Identify which cell holds the provided text, then report its (x, y) central coordinate. 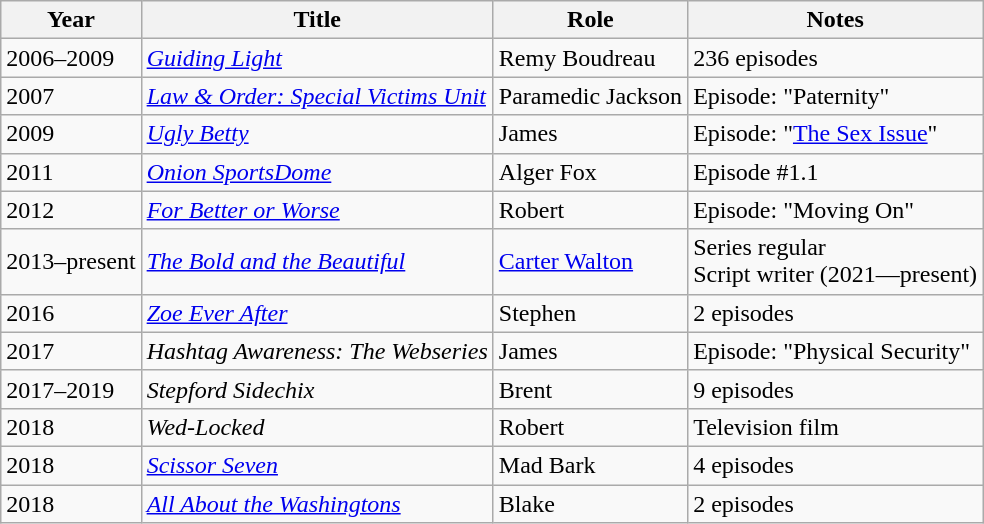
The Bold and the Beautiful (317, 262)
Hashtag Awareness: The Webseries (317, 351)
Television film (836, 427)
Wed-Locked (317, 427)
Law & Order: Special Victims Unit (317, 96)
Title (317, 20)
Episode: "Physical Security" (836, 351)
Ugly Betty (317, 134)
2013–present (71, 262)
2009 (71, 134)
Carter Walton (590, 262)
Mad Bark (590, 465)
Zoe Ever After (317, 313)
Brent (590, 389)
Series regular Script writer (2021—present) (836, 262)
9 episodes (836, 389)
Role (590, 20)
Year (71, 20)
Onion SportsDome (317, 172)
2016 (71, 313)
Scissor Seven (317, 465)
Episode: "The Sex Issue" (836, 134)
Remy Boudreau (590, 58)
Paramedic Jackson (590, 96)
For Better or Worse (317, 210)
2011 (71, 172)
Episode: "Moving On" (836, 210)
Blake (590, 503)
Stephen (590, 313)
Episode #1.1 (836, 172)
2012 (71, 210)
2017–2019 (71, 389)
All About the Washingtons (317, 503)
Alger Fox (590, 172)
236 episodes (836, 58)
2006–2009 (71, 58)
Episode: "Paternity" (836, 96)
2007 (71, 96)
4 episodes (836, 465)
Stepford Sidechix (317, 389)
Notes (836, 20)
Guiding Light (317, 58)
2017 (71, 351)
